Pinpoint the cell where the given text exists, returning its (x, y) midpoint coordinate. 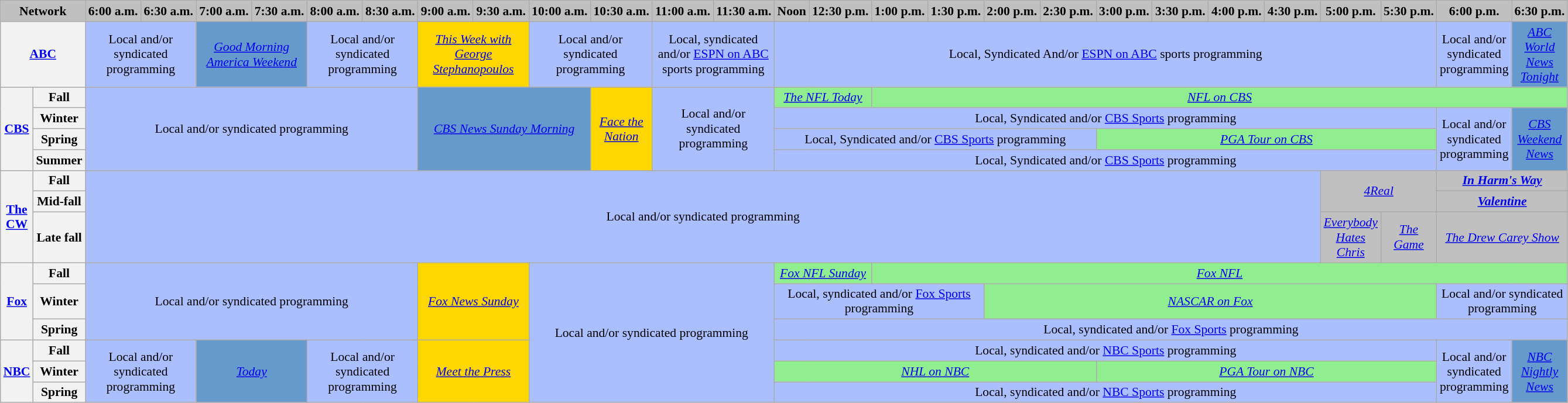
The Game (1409, 237)
Today (252, 372)
Noon (792, 11)
4:00 p.m. (1237, 11)
1:00 p.m. (900, 11)
NHL on NBC (936, 371)
Fox News Sunday (473, 301)
Fox (17, 301)
Local, Syndicated And/or ESPN on ABC sports programming (1105, 54)
ABC (43, 54)
6:00 p.m. (1474, 11)
ABC World News Tonight (1540, 54)
The CW (17, 216)
8:30 a.m. (390, 11)
6:30 p.m. (1540, 11)
Meet the Press (473, 372)
Everybody Hates Chris (1351, 237)
3:00 p.m. (1124, 11)
Local, syndicated and/or ESPN on ABC sports programming (713, 54)
Fox NFL (1220, 273)
Good Morning America Weekend (252, 54)
Valentine (1502, 202)
8:00 a.m. (335, 11)
The NFL Today (823, 98)
NFL on CBS (1220, 98)
Fox NFL Sunday (823, 273)
NBC Nightly News (1540, 372)
Face the Nation (622, 129)
6:30 a.m. (169, 11)
The Drew Carey Show (1502, 237)
PGA Tour on NBC (1266, 371)
NASCAR on Fox (1210, 302)
NBC (17, 372)
9:30 a.m. (501, 11)
5:30 p.m. (1409, 11)
3:30 p.m. (1180, 11)
10:30 a.m. (622, 11)
Mid-fall (59, 202)
6:00 a.m. (114, 11)
10:00 a.m. (560, 11)
CBS News Sunday Morning (505, 129)
Summer (59, 160)
PGA Tour on CBS (1266, 139)
Late fall (59, 237)
1:30 p.m. (956, 11)
2:30 p.m. (1068, 11)
11:00 a.m. (683, 11)
7:00 a.m. (224, 11)
CBS (17, 129)
This Week with George Stephanopoulos (473, 54)
5:00 p.m. (1351, 11)
11:30 a.m. (744, 11)
12:30 p.m. (841, 11)
CBS Weekend News (1540, 139)
4:30 p.m. (1293, 11)
4Real (1379, 191)
2:00 p.m. (1012, 11)
Network (43, 11)
7:30 a.m. (280, 11)
In Harm's Way (1502, 181)
9:00 a.m. (446, 11)
